For the text-containing cell, return its midpoint in (x, y) coordinate format. 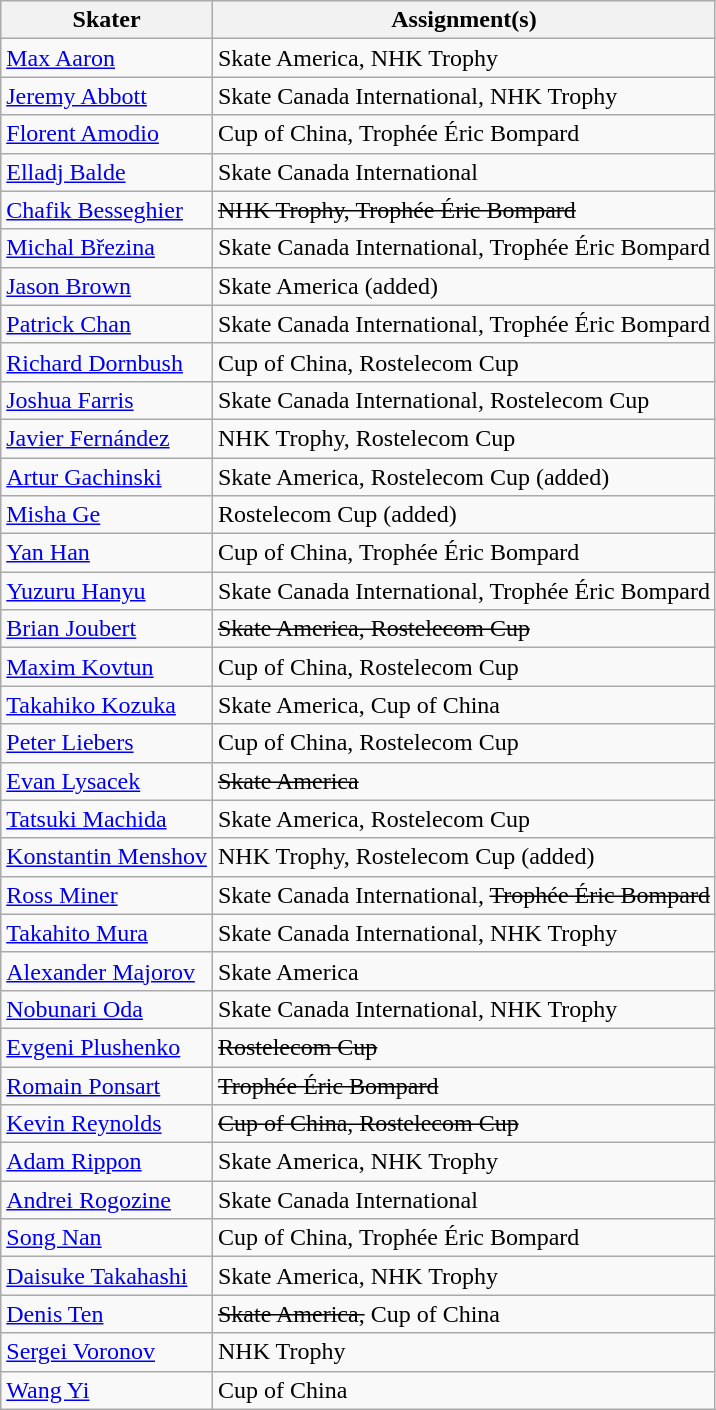
Rostelecom Cup (added) (464, 515)
Chafik Besseghier (107, 210)
Jeremy Abbott (107, 96)
NHK Trophy, Trophée Éric Bompard (464, 210)
Tatsuki Machida (107, 819)
Michal Březina (107, 248)
Yan Han (107, 553)
Peter Liebers (107, 743)
Skate Canada International, Rostelecom Cup (464, 400)
Takahito Mura (107, 933)
Skate America (added) (464, 286)
Trophée Éric Bompard (464, 1085)
Cup of China (464, 1390)
Ross Miner (107, 895)
Javier Fernández (107, 438)
Alexander Majorov (107, 971)
Richard Dornbush (107, 362)
Rostelecom Cup (464, 1047)
Assignment(s) (464, 20)
Konstantin Menshov (107, 857)
NHK Trophy (464, 1352)
Evan Lysacek (107, 781)
Denis Ten (107, 1314)
Evgeni Plushenko (107, 1047)
Patrick Chan (107, 324)
Wang Yi (107, 1390)
Elladj Balde (107, 172)
NHK Trophy, Rostelecom Cup (added) (464, 857)
Skater (107, 20)
Song Nan (107, 1238)
Maxim Kovtun (107, 667)
Artur Gachinski (107, 477)
Kevin Reynolds (107, 1124)
Brian Joubert (107, 629)
Daisuke Takahashi (107, 1276)
Takahiko Kozuka (107, 705)
Romain Ponsart (107, 1085)
Nobunari Oda (107, 1009)
Yuzuru Hanyu (107, 591)
Jason Brown (107, 286)
Florent Amodio (107, 134)
Andrei Rogozine (107, 1200)
Adam Rippon (107, 1162)
Skate America, Rostelecom Cup (added) (464, 477)
Misha Ge (107, 515)
NHK Trophy, Rostelecom Cup (464, 438)
Joshua Farris (107, 400)
Sergei Voronov (107, 1352)
Max Aaron (107, 58)
